Capture the cell that displays the provided text and extract its [x, y] central coordinate. 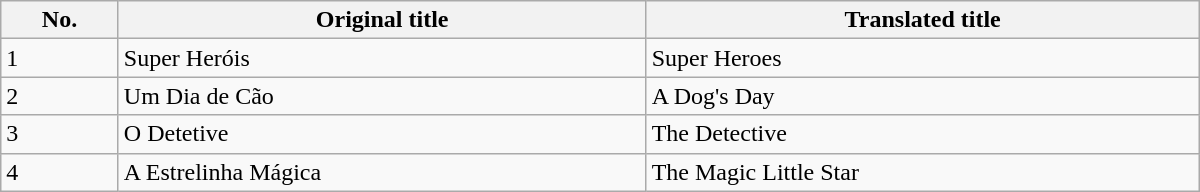
3 [60, 134]
Original title [382, 20]
Translated title [922, 20]
A Estrelinha Mágica [382, 172]
2 [60, 96]
Um Dia de Cão [382, 96]
Super Heróis [382, 58]
4 [60, 172]
1 [60, 58]
O Detetive [382, 134]
The Detective [922, 134]
A Dog's Day [922, 96]
Super Heroes [922, 58]
No. [60, 20]
The Magic Little Star [922, 172]
